Capture the cell that displays the provided text and extract its (x, y) central coordinate. 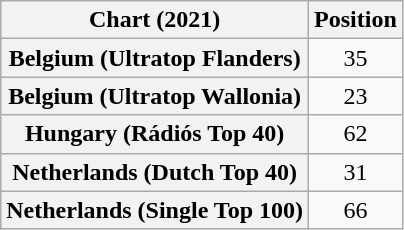
Belgium (Ultratop Wallonia) (155, 96)
Belgium (Ultratop Flanders) (155, 58)
31 (356, 172)
66 (356, 210)
Netherlands (Dutch Top 40) (155, 172)
35 (356, 58)
62 (356, 134)
Position (356, 20)
Chart (2021) (155, 20)
23 (356, 96)
Hungary (Rádiós Top 40) (155, 134)
Netherlands (Single Top 100) (155, 210)
